Scan for the cell matching the given text and deliver its [x, y] coordinate at center. 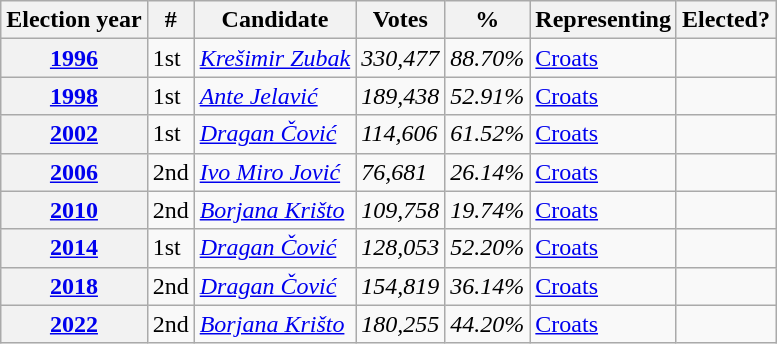
109,758 [400, 210]
% [488, 20]
2014 [74, 248]
189,438 [400, 96]
154,819 [400, 286]
Krešimir Zubak [275, 58]
330,477 [400, 58]
Representing [604, 20]
Votes [400, 20]
128,053 [400, 248]
1996 [74, 58]
2018 [74, 286]
Ivo Miro Jović [275, 172]
114,606 [400, 134]
88.70% [488, 58]
61.52% [488, 134]
2022 [74, 324]
Elected? [726, 20]
52.91% [488, 96]
Candidate [275, 20]
76,681 [400, 172]
Ante Jelavić [275, 96]
Election year [74, 20]
2002 [74, 134]
26.14% [488, 172]
36.14% [488, 286]
# [170, 20]
2006 [74, 172]
44.20% [488, 324]
2010 [74, 210]
19.74% [488, 210]
52.20% [488, 248]
1998 [74, 96]
180,255 [400, 324]
